Locate the cell with the specified text and output its [x, y] center coordinate. 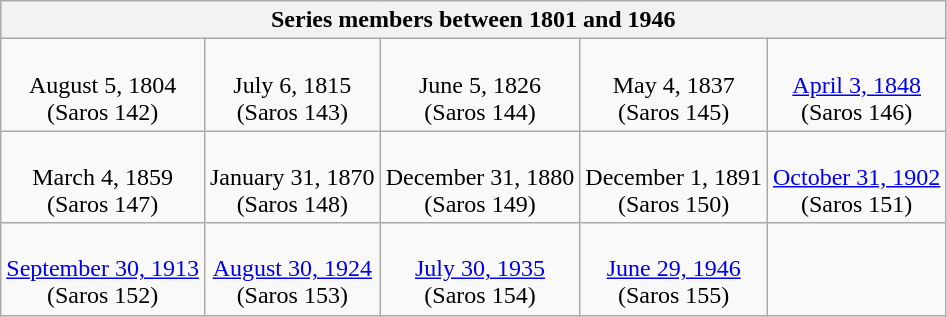
December 31, 1880(Saros 149) [480, 177]
May 4, 1837(Saros 145) [674, 85]
March 4, 1859(Saros 147) [103, 177]
July 30, 1935(Saros 154) [480, 269]
September 30, 1913(Saros 152) [103, 269]
June 5, 1826(Saros 144) [480, 85]
Series members between 1801 and 1946 [474, 20]
January 31, 1870(Saros 148) [292, 177]
December 1, 1891(Saros 150) [674, 177]
October 31, 1902(Saros 151) [856, 177]
August 30, 1924(Saros 153) [292, 269]
July 6, 1815(Saros 143) [292, 85]
August 5, 1804(Saros 142) [103, 85]
April 3, 1848(Saros 146) [856, 85]
June 29, 1946(Saros 155) [674, 269]
